Locate the cell with the specified text and output its [X, Y] center coordinate. 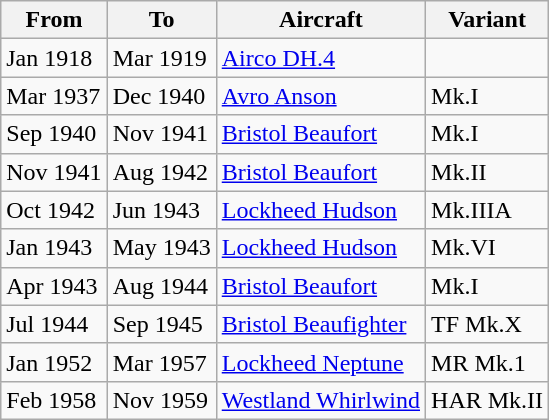
Sep 1945 [162, 324]
Jun 1943 [162, 210]
Aug 1942 [162, 172]
Feb 1958 [54, 400]
Dec 1940 [162, 96]
Mar 1919 [162, 58]
Mar 1937 [54, 96]
Nov 1959 [162, 400]
Aug 1944 [162, 286]
Variant [488, 20]
Oct 1942 [54, 210]
MR Mk.1 [488, 362]
Jul 1944 [54, 324]
Westland Whirlwind [320, 400]
May 1943 [162, 248]
Jan 1918 [54, 58]
Jan 1943 [54, 248]
Apr 1943 [54, 286]
Aircraft [320, 20]
Jan 1952 [54, 362]
Lockheed Neptune [320, 362]
To [162, 20]
Sep 1940 [54, 134]
Bristol Beaufighter [320, 324]
TF Mk.X [488, 324]
Mk.VI [488, 248]
Mk.IIIA [488, 210]
Airco DH.4 [320, 58]
Mk.II [488, 172]
Avro Anson [320, 96]
From [54, 20]
HAR Mk.II [488, 400]
Mar 1957 [162, 362]
